For the text-containing cell, return its midpoint in (X, Y) coordinate format. 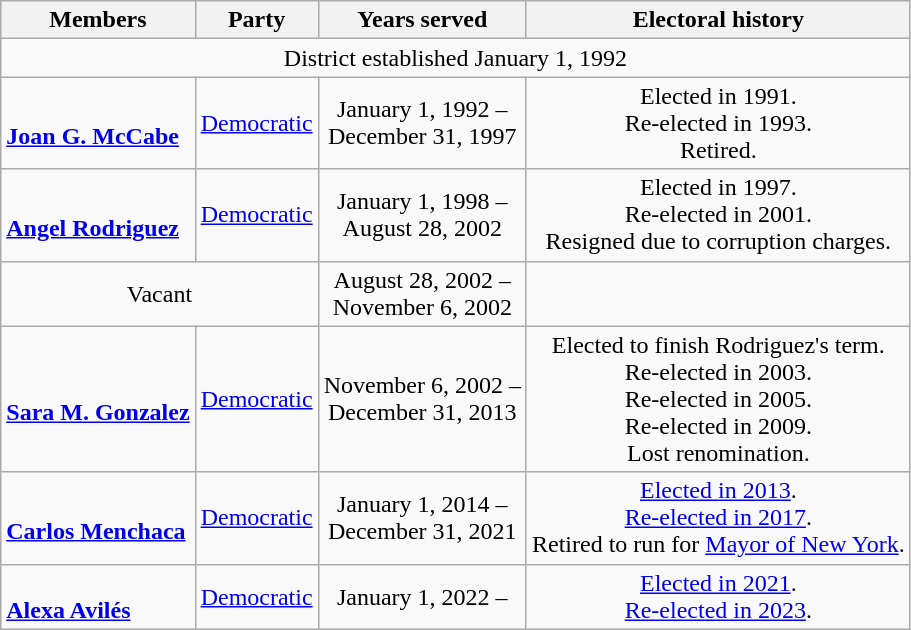
Elected to finish Rodriguez's term. Re-elected in 2003. Re-elected in 2005. Re-elected in 2009. Lost renomination. (718, 399)
Years served (422, 20)
Carlos Menchaca (98, 518)
January 1, 1992 – December 31, 1997 (422, 123)
Elected in 1991. Re-elected in 1993. Retired. (718, 123)
Joan G. McCabe (98, 123)
Vacant (160, 294)
Elected in 2021. Re-elected in 2023. (718, 596)
Electoral history (718, 20)
Angel Rodriguez (98, 215)
Members (98, 20)
Sara M. Gonzalez (98, 399)
Alexa Avilés (98, 596)
January 1, 2022 – (422, 596)
November 6, 2002 – December 31, 2013 (422, 399)
Party (256, 20)
August 28, 2002 – November 6, 2002 (422, 294)
Elected in 1997. Re-elected in 2001. Resigned due to corruption charges. (718, 215)
Elected in 2013. Re-elected in 2017. Retired to run for Mayor of New York. (718, 518)
January 1, 1998 – August 28, 2002 (422, 215)
January 1, 2014 – December 31, 2021 (422, 518)
District established January 1, 1992 (456, 58)
